Identify which cell holds the provided text, then report its [x, y] central coordinate. 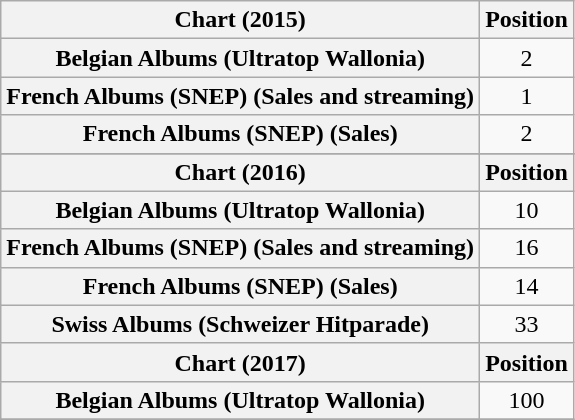
14 [527, 286]
33 [527, 324]
Swiss Albums (Schweizer Hitparade) [240, 324]
16 [527, 248]
1 [527, 96]
Chart (2015) [240, 20]
100 [527, 400]
Chart (2016) [240, 172]
Chart (2017) [240, 362]
10 [527, 210]
